Pinpoint the cell where the given text exists, returning its (X, Y) midpoint coordinate. 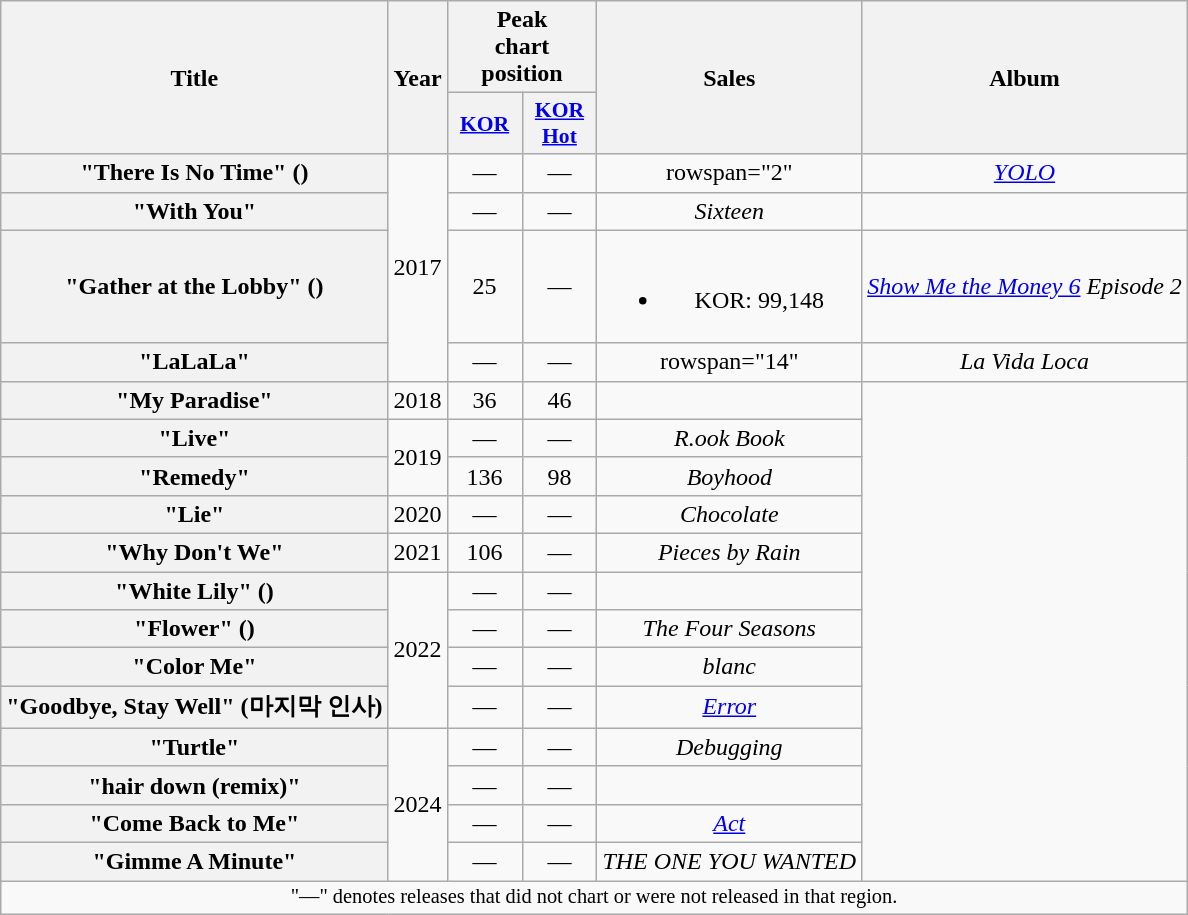
Sixteen (730, 211)
"There Is No Time" () (194, 173)
blanc (730, 667)
2022 (418, 650)
La Vida Loca (1025, 362)
KORHot (560, 124)
Album (1025, 78)
"White Lily" () (194, 591)
106 (484, 552)
2018 (418, 400)
2024 (418, 804)
Debugging (730, 747)
"Remedy" (194, 476)
rowspan="14" (730, 362)
"With You" (194, 211)
"Live" (194, 438)
Boyhood (730, 476)
"Why Don't We" (194, 552)
Sales (730, 78)
"Flower" () (194, 629)
Peakchartposition (522, 47)
The Four Seasons (730, 629)
2021 (418, 552)
"LaLaLa" (194, 362)
Pieces by Rain (730, 552)
Year (418, 78)
"Come Back to Me" (194, 823)
KOR (484, 124)
25 (484, 286)
Title (194, 78)
"Turtle" (194, 747)
Act (730, 823)
rowspan="2" (730, 173)
THE ONE YOU WANTED (730, 861)
"My Paradise" (194, 400)
"Gather at the Lobby" () (194, 286)
"Lie" (194, 514)
46 (560, 400)
Error (730, 708)
98 (560, 476)
Chocolate (730, 514)
Show Me the Money 6 Episode 2 (1025, 286)
"Color Me" (194, 667)
"hair down (remix)" (194, 785)
R.ook Book (730, 438)
"Gimme A Minute" (194, 861)
"Goodbye, Stay Well" (마지막 인사) (194, 708)
2020 (418, 514)
KOR: 99,148 (730, 286)
136 (484, 476)
36 (484, 400)
2017 (418, 268)
2019 (418, 457)
"—" denotes releases that did not chart or were not released in that region. (594, 897)
YOLO (1025, 173)
